Detect which cell encompasses the target text, then output its [x, y] center coordinate. 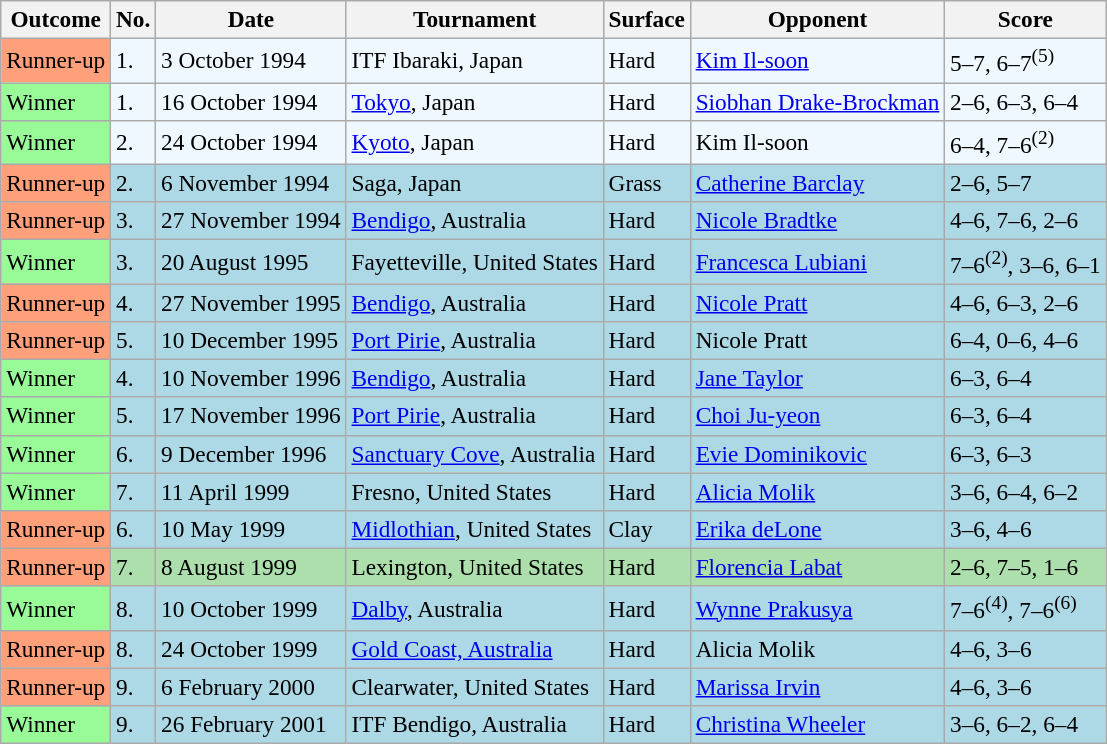
No. [134, 19]
Siobhan Drake-Brockman [817, 101]
Nicole Bradtke [817, 221]
Catherine Barclay [817, 183]
Gold Coast, Australia [474, 649]
Midlothian, United States [474, 529]
Sanctuary Cove, Australia [474, 454]
26 February 2001 [251, 724]
Erika deLone [817, 529]
9 December 1996 [251, 454]
Florencia Labat [817, 567]
Clearwater, United States [474, 687]
2–6, 7–5, 1–6 [1026, 567]
3–6, 6–2, 6–4 [1026, 724]
4–6, 7–6, 2–6 [1026, 221]
6–3, 6–3 [1026, 454]
4–6, 6–3, 2–6 [1026, 303]
ITF Bendigo, Australia [474, 724]
Date [251, 19]
Dalby, Australia [474, 608]
Tokyo, Japan [474, 101]
Christina Wheeler [817, 724]
Opponent [817, 19]
Tournament [474, 19]
3–6, 4–6 [1026, 529]
Evie Dominikovic [817, 454]
2–6, 6–3, 6–4 [1026, 101]
27 November 1995 [251, 303]
10 October 1999 [251, 608]
3 October 1994 [251, 60]
Marissa Irvin [817, 687]
Surface [646, 19]
10 November 1996 [251, 378]
24 October 1999 [251, 649]
11 April 1999 [251, 491]
3–6, 6–4, 6–2 [1026, 491]
Score [1026, 19]
Grass [646, 183]
2–6, 5–7 [1026, 183]
24 October 1994 [251, 142]
16 October 1994 [251, 101]
Fayetteville, United States [474, 261]
6 November 1994 [251, 183]
ITF Ibaraki, Japan [474, 60]
Francesca Lubiani [817, 261]
17 November 1996 [251, 416]
5–7, 6–7(5) [1026, 60]
Wynne Prakusya [817, 608]
Jane Taylor [817, 378]
10 December 1995 [251, 340]
7–6(4), 7–6(6) [1026, 608]
Kyoto, Japan [474, 142]
Lexington, United States [474, 567]
Outcome [56, 19]
6 February 2000 [251, 687]
27 November 1994 [251, 221]
Clay [646, 529]
Saga, Japan [474, 183]
20 August 1995 [251, 261]
8 August 1999 [251, 567]
6–4, 0–6, 4–6 [1026, 340]
6–4, 7–6(2) [1026, 142]
Fresno, United States [474, 491]
7–6(2), 3–6, 6–1 [1026, 261]
10 May 1999 [251, 529]
Choi Ju-yeon [817, 416]
